Pinpoint the cell where the given text exists, returning its (x, y) midpoint coordinate. 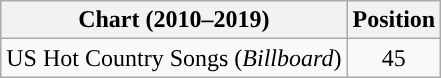
Position (394, 20)
US Hot Country Songs (Billboard) (174, 58)
45 (394, 58)
Chart (2010–2019) (174, 20)
